Provide the (X, Y) coordinate of the cell's center where the given text is located.  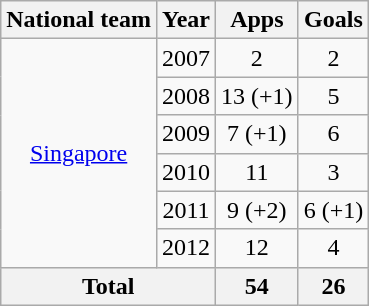
2008 (186, 96)
National team (79, 20)
7 (+1) (258, 134)
3 (334, 172)
26 (334, 286)
12 (258, 248)
Goals (334, 20)
9 (+2) (258, 210)
54 (258, 286)
6 (+1) (334, 210)
Year (186, 20)
4 (334, 248)
2009 (186, 134)
Singapore (79, 153)
2010 (186, 172)
13 (+1) (258, 96)
2011 (186, 210)
11 (258, 172)
2012 (186, 248)
2007 (186, 58)
Apps (258, 20)
5 (334, 96)
Total (108, 286)
6 (334, 134)
